Return the (X, Y) coordinate for the center point of the cell that contains the specified text.  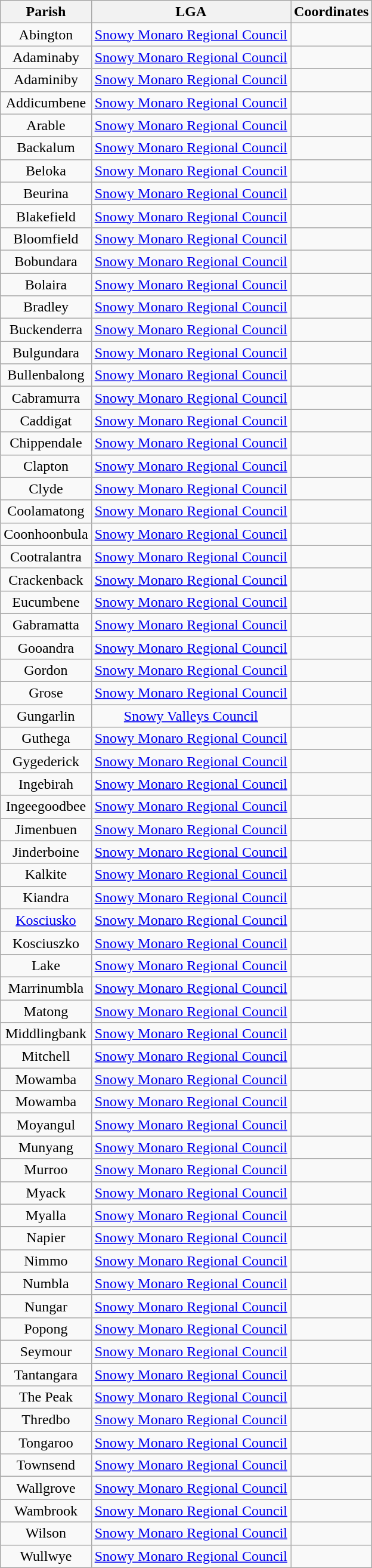
Nimmo (46, 1261)
Moyangul (46, 1125)
Ingebirah (46, 784)
Abington (46, 35)
Chippendale (46, 443)
Tongaroo (46, 1443)
Guthega (46, 739)
Wallgrove (46, 1488)
Adaminiby (46, 80)
Bradley (46, 307)
Addicumbene (46, 103)
Munyang (46, 1147)
Townsend (46, 1465)
Adaminaby (46, 57)
Thredbo (46, 1420)
Bolaira (46, 285)
Cootralantra (46, 557)
Parish (46, 12)
Ingeegoodbee (46, 807)
Bobundara (46, 261)
Marrinumbla (46, 988)
Tantangara (46, 1374)
Beurina (46, 193)
Lake (46, 965)
Wullwye (46, 1556)
LGA (191, 12)
Numbla (46, 1283)
Jimenbuen (46, 829)
Kosciusko (46, 920)
Arable (46, 125)
Snowy Valleys Council (191, 716)
Coordinates (331, 12)
Kiandra (46, 897)
Bullenbalong (46, 375)
Coonhoonbula (46, 534)
Gooandra (46, 647)
Cabramurra (46, 398)
Nungar (46, 1306)
Grose (46, 693)
Middlingbank (46, 1034)
Caddigat (46, 421)
Napier (46, 1238)
Beloka (46, 171)
Crackenback (46, 579)
The Peak (46, 1397)
Kalkite (46, 875)
Blakefield (46, 216)
Clyde (46, 489)
Matong (46, 1011)
Myack (46, 1193)
Myalla (46, 1215)
Coolamatong (46, 511)
Kosciuszko (46, 943)
Gungarlin (46, 716)
Wambrook (46, 1511)
Popong (46, 1329)
Wilson (46, 1533)
Gygederick (46, 761)
Bulgundara (46, 353)
Murroo (46, 1170)
Gordon (46, 671)
Backalum (46, 148)
Mitchell (46, 1057)
Seymour (46, 1351)
Gabramatta (46, 625)
Eucumbene (46, 602)
Jinderboine (46, 852)
Bloomfield (46, 239)
Clapton (46, 466)
Buckenderra (46, 330)
